Output the (x, y) coordinate of the center of the cell containing the given text.  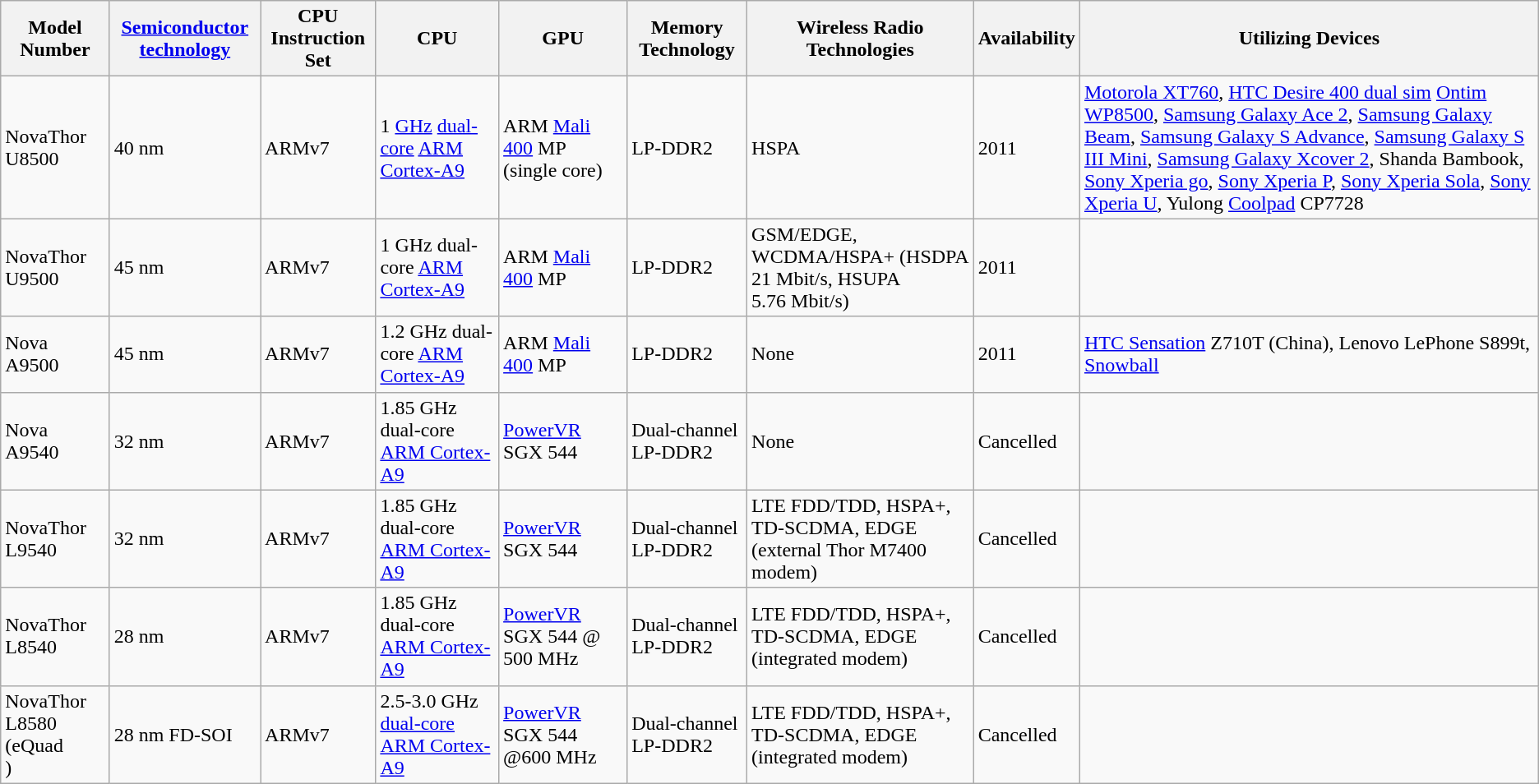
NovaThor U8500 (55, 148)
Semiconductor technology (184, 39)
Nova A9540 (55, 440)
NovaThor U9500 (55, 268)
Wireless Radio Technologies (861, 39)
LTE FDD/TDD, HSPA+, TD-SCDMA, EDGE (external Thor M7400 modem) (861, 539)
Model Number (55, 39)
Availability (1026, 39)
28 nm (184, 636)
NovaThor L9540 (55, 539)
NovaThor L8580 (eQuad) (55, 735)
Memory Technology (687, 39)
40 nm (184, 148)
HTC Sensation Z710T (China), Lenovo LePhone S899t, Snowball (1309, 354)
GSM/EDGE, WCDMA/HSPA+ (HSDPA 21 Mbit/s, HSUPA 5.76 Mbit/s) (861, 268)
2.5-3.0 GHz dual-core ARM Cortex-A9 (437, 735)
NovaThor L8540 (55, 636)
CPU (437, 39)
GPU (563, 39)
1.2 GHz dual-core ARM Cortex-A9 (437, 354)
PowerVR SGX 544 @ 500 MHz (563, 636)
Nova A9500 (55, 354)
28 nm FD-SOI (184, 735)
CPU Instruction Set (318, 39)
ARM Mali 400 MP (single core) (563, 148)
HSPA (861, 148)
Utilizing Devices (1309, 39)
PowerVR SGX 544 @600 MHz (563, 735)
